Return the (x, y) coordinate for the center point of the cell that contains the specified text.  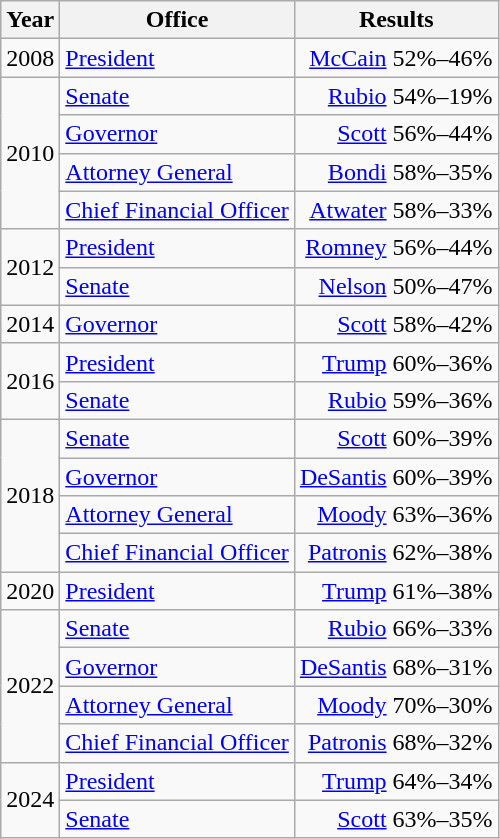
Atwater 58%–33% (396, 210)
Nelson 50%–47% (396, 286)
2022 (30, 686)
DeSantis 60%–39% (396, 477)
DeSantis 68%–31% (396, 667)
Bondi 58%–35% (396, 172)
Rubio 54%–19% (396, 96)
Trump 61%–38% (396, 591)
2014 (30, 324)
Patronis 68%–32% (396, 743)
Scott 60%–39% (396, 438)
Moody 70%–30% (396, 705)
2020 (30, 591)
2012 (30, 267)
2008 (30, 58)
Results (396, 20)
McCain 52%–46% (396, 58)
2010 (30, 153)
Scott 63%–35% (396, 819)
Trump 60%–36% (396, 362)
2016 (30, 381)
Rubio 66%–33% (396, 629)
2018 (30, 495)
Scott 56%–44% (396, 134)
Rubio 59%–36% (396, 400)
Scott 58%–42% (396, 324)
Moody 63%–36% (396, 515)
Patronis 62%–38% (396, 553)
Trump 64%–34% (396, 781)
Office (178, 20)
Year (30, 20)
Romney 56%–44% (396, 248)
2024 (30, 800)
